Provide the (x, y) coordinate of the cell's center where the given text is located.  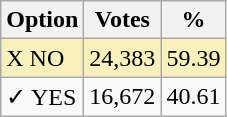
24,383 (122, 58)
Option (42, 20)
16,672 (122, 97)
Votes (122, 20)
40.61 (194, 97)
59.39 (194, 58)
✓ YES (42, 97)
X NO (42, 58)
% (194, 20)
